Search for the cell housing the specified text and yield its (X, Y) center coordinate. 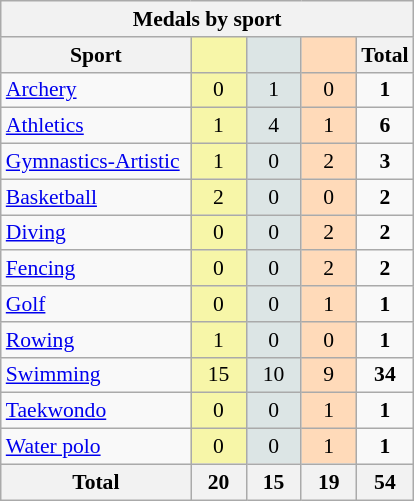
Gymnastics-Artistic (96, 162)
10 (274, 375)
Athletics (96, 126)
Golf (96, 304)
9 (328, 375)
20 (218, 482)
6 (384, 126)
Archery (96, 90)
Taekwondo (96, 411)
Swimming (96, 375)
Sport (96, 55)
Diving (96, 233)
Rowing (96, 340)
54 (384, 482)
Medals by sport (208, 19)
4 (274, 126)
3 (384, 162)
Fencing (96, 269)
19 (328, 482)
34 (384, 375)
Basketball (96, 197)
Water polo (96, 447)
